Locate the cell with the specified text and output its [X, Y] center coordinate. 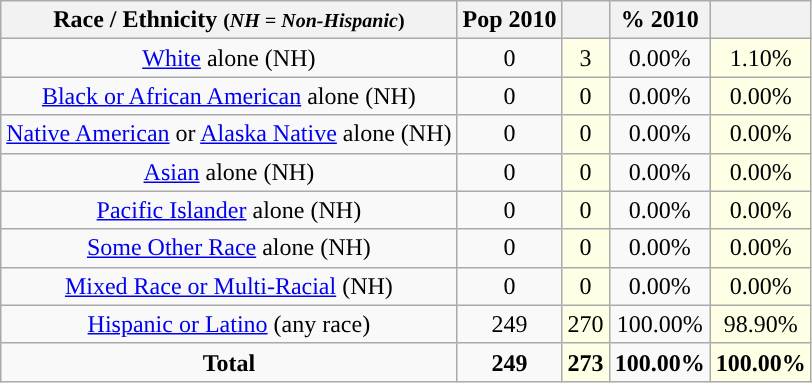
Asian alone (NH) [229, 172]
Black or African American alone (NH) [229, 96]
Mixed Race or Multi-Racial (NH) [229, 286]
270 [586, 324]
Race / Ethnicity (NH = Non-Hispanic) [229, 20]
273 [586, 362]
Pacific Islander alone (NH) [229, 210]
3 [586, 58]
Native American or Alaska Native alone (NH) [229, 134]
Pop 2010 [510, 20]
Hispanic or Latino (any race) [229, 324]
% 2010 [660, 20]
Some Other Race alone (NH) [229, 248]
98.90% [760, 324]
White alone (NH) [229, 58]
1.10% [760, 58]
Total [229, 362]
